Detect which cell encompasses the target text, then output its (X, Y) center coordinate. 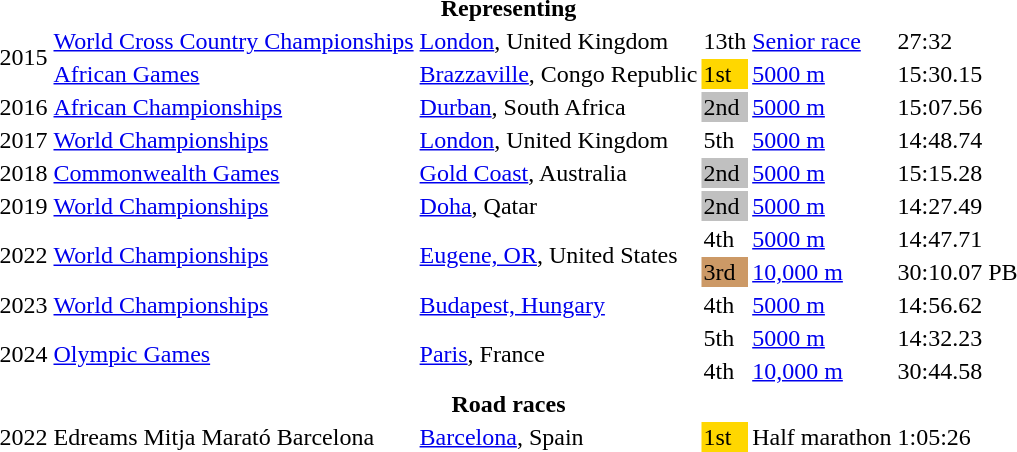
Half marathon (822, 437)
Senior race (822, 41)
African Games (234, 74)
African Championships (234, 107)
Doha, Qatar (558, 206)
13th (725, 41)
Budapest, Hungary (558, 305)
Eugene, OR, United States (558, 256)
Olympic Games (234, 354)
Gold Coast, Australia (558, 173)
Commonwealth Games (234, 173)
World Cross Country Championships (234, 41)
Edreams Mitja Marató Barcelona (234, 437)
Brazzaville, Congo Republic (558, 74)
Paris, France (558, 354)
3rd (725, 272)
Durban, South Africa (558, 107)
Barcelona, Spain (558, 437)
